Return [X, Y] of the center of cell containing provided text 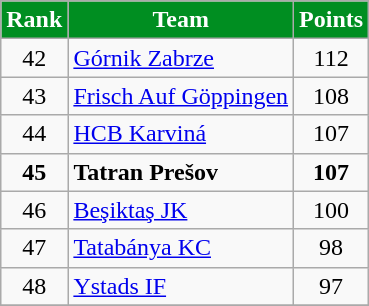
45 [34, 172]
108 [332, 96]
98 [332, 248]
Ystads IF [181, 286]
100 [332, 210]
42 [34, 58]
Frisch Auf Göppingen [181, 96]
48 [34, 286]
Points [332, 20]
97 [332, 286]
Tatabánya KC [181, 248]
43 [34, 96]
Górnik Zabrze [181, 58]
44 [34, 134]
112 [332, 58]
Rank [34, 20]
Tatran Prešov [181, 172]
46 [34, 210]
Beşiktaş JK [181, 210]
HCB Karviná [181, 134]
47 [34, 248]
Team [181, 20]
